Return the (x, y) coordinate for the center point of the cell that contains the specified text.  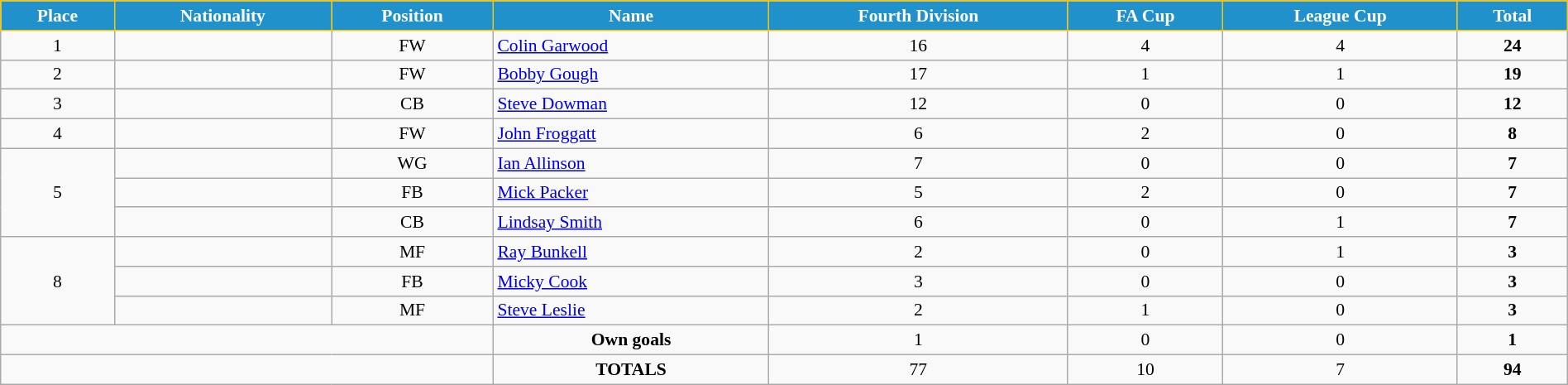
Position (413, 16)
16 (918, 46)
Micky Cook (630, 282)
Lindsay Smith (630, 223)
Ian Allinson (630, 163)
John Froggatt (630, 134)
Nationality (222, 16)
Steve Dowman (630, 104)
19 (1512, 75)
Fourth Division (918, 16)
17 (918, 75)
Place (58, 16)
Bobby Gough (630, 75)
24 (1512, 46)
FA Cup (1145, 16)
77 (918, 370)
Name (630, 16)
Mick Packer (630, 193)
TOTALS (630, 370)
Colin Garwood (630, 46)
Steve Leslie (630, 310)
Total (1512, 16)
Own goals (630, 340)
League Cup (1340, 16)
10 (1145, 370)
94 (1512, 370)
WG (413, 163)
Ray Bunkell (630, 252)
